Detect which cell encompasses the target text, then output its [x, y] center coordinate. 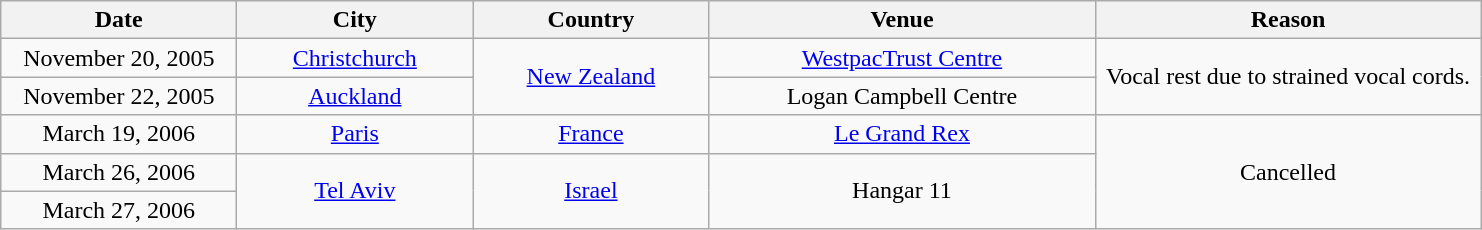
Israel [591, 191]
WestpacTrust Centre [902, 58]
November 22, 2005 [119, 96]
March 27, 2006 [119, 210]
Le Grand Rex [902, 134]
March 26, 2006 [119, 172]
March 19, 2006 [119, 134]
New Zealand [591, 77]
Tel Aviv [355, 191]
Christchurch [355, 58]
Venue [902, 20]
Paris [355, 134]
Logan Campbell Centre [902, 96]
Cancelled [1288, 172]
Vocal rest due to strained vocal cords. [1288, 77]
November 20, 2005 [119, 58]
Auckland [355, 96]
France [591, 134]
Reason [1288, 20]
Date [119, 20]
Hangar 11 [902, 191]
City [355, 20]
Country [591, 20]
